Capture the cell that displays the provided text and extract its (x, y) central coordinate. 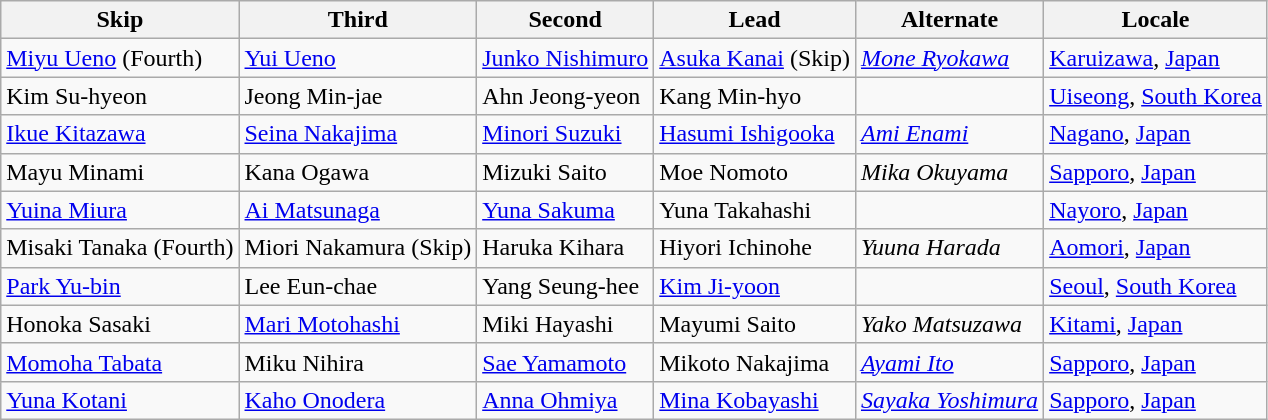
Yuna Takahashi (755, 210)
Ikue Kitazawa (120, 134)
Kana Ogawa (358, 172)
Nagano, Japan (1156, 134)
Sae Yamamoto (566, 362)
Anna Ohmiya (566, 400)
Moe Nomoto (755, 172)
Yui Ueno (358, 58)
Mari Motohashi (358, 324)
Junko Nishimuro (566, 58)
Nayoro, Japan (1156, 210)
Kim Ji-yoon (755, 286)
Seoul, South Korea (1156, 286)
Aomori, Japan (1156, 248)
Kaho Onodera (358, 400)
Lead (755, 20)
Second (566, 20)
Locale (1156, 20)
Ayami Ito (949, 362)
Miki Hayashi (566, 324)
Seina Nakajima (358, 134)
Mina Kobayashi (755, 400)
Mika Okuyama (949, 172)
Ami Enami (949, 134)
Yuna Sakuma (566, 210)
Yang Seung-hee (566, 286)
Third (358, 20)
Mikoto Nakajima (755, 362)
Skip (120, 20)
Kim Su-hyeon (120, 96)
Alternate (949, 20)
Mizuki Saito (566, 172)
Ai Matsunaga (358, 210)
Yuina Miura (120, 210)
Mayu Minami (120, 172)
Ahn Jeong-yeon (566, 96)
Yako Matsuzawa (949, 324)
Yuna Kotani (120, 400)
Mone Ryokawa (949, 58)
Lee Eun-chae (358, 286)
Kang Min-hyo (755, 96)
Kitami, Japan (1156, 324)
Karuizawa, Japan (1156, 58)
Miori Nakamura (Skip) (358, 248)
Miku Nihira (358, 362)
Hasumi Ishigooka (755, 134)
Mayumi Saito (755, 324)
Honoka Sasaki (120, 324)
Haruka Kihara (566, 248)
Park Yu-bin (120, 286)
Minori Suzuki (566, 134)
Uiseong, South Korea (1156, 96)
Yuuna Harada (949, 248)
Miyu Ueno (Fourth) (120, 58)
Misaki Tanaka (Fourth) (120, 248)
Asuka Kanai (Skip) (755, 58)
Jeong Min-jae (358, 96)
Sayaka Yoshimura (949, 400)
Momoha Tabata (120, 362)
Hiyori Ichinohe (755, 248)
